Locate the cell with the specified text and output its (X, Y) center coordinate. 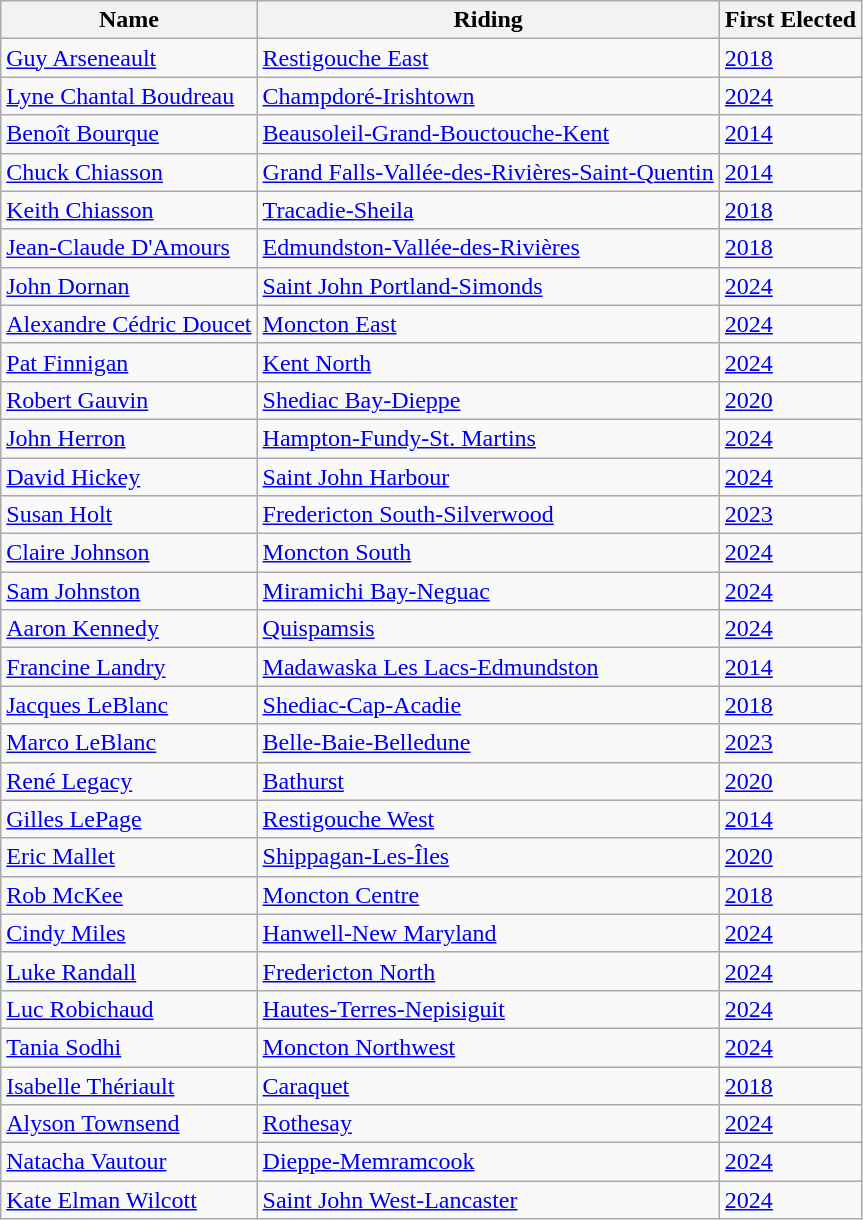
Restigouche West (488, 819)
Gilles LePage (129, 819)
Alyson Townsend (129, 1124)
Dieppe-Memramcook (488, 1162)
Lyne Chantal Boudreau (129, 96)
Belle-Baie-Belledune (488, 743)
Name (129, 20)
First Elected (790, 20)
Tracadie-Sheila (488, 210)
Hanwell-New Maryland (488, 933)
Saint John Portland-Simonds (488, 286)
Hautes-Terres-Nepisiguit (488, 1009)
Luc Robichaud (129, 1009)
Quispamsis (488, 629)
Riding (488, 20)
Bathurst (488, 781)
Moncton Centre (488, 895)
Champdoré-Irishtown (488, 96)
John Herron (129, 438)
Shediac Bay-Dieppe (488, 400)
Hampton-Fundy-St. Martins (488, 438)
Marco LeBlanc (129, 743)
Miramichi Bay-Neguac (488, 591)
Saint John Harbour (488, 477)
Restigouche East (488, 58)
Rothesay (488, 1124)
Pat Finnigan (129, 362)
Kent North (488, 362)
Grand Falls-Vallée-des-Rivières-Saint-Quentin (488, 172)
Eric Mallet (129, 857)
René Legacy (129, 781)
Moncton East (488, 324)
Susan Holt (129, 515)
Edmundston-Vallée-des-Rivières (488, 248)
Shediac-Cap-Acadie (488, 705)
Sam Johnston (129, 591)
Saint John West-Lancaster (488, 1200)
Isabelle Thériault (129, 1085)
Guy Arseneault (129, 58)
Jacques LeBlanc (129, 705)
Fredericton North (488, 971)
Claire Johnson (129, 553)
Keith Chiasson (129, 210)
David Hickey (129, 477)
Beausoleil-Grand-Bouctouche-Kent (488, 134)
Fredericton South-Silverwood (488, 515)
Cindy Miles (129, 933)
Robert Gauvin (129, 400)
Francine Landry (129, 667)
Aaron Kennedy (129, 629)
Chuck Chiasson (129, 172)
Tania Sodhi (129, 1047)
Moncton Northwest (488, 1047)
Natacha Vautour (129, 1162)
Kate Elman Wilcott (129, 1200)
Rob McKee (129, 895)
John Dornan (129, 286)
Caraquet (488, 1085)
Alexandre Cédric Doucet (129, 324)
Shippagan-Les-Îles (488, 857)
Jean-Claude D'Amours (129, 248)
Luke Randall (129, 971)
Moncton South (488, 553)
Madawaska Les Lacs-Edmundston (488, 667)
Benoît Bourque (129, 134)
